Capture the cell that displays the provided text and extract its (X, Y) central coordinate. 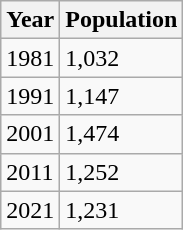
1981 (30, 58)
1,231 (122, 210)
2011 (30, 172)
2001 (30, 134)
1,474 (122, 134)
Population (122, 20)
1,032 (122, 58)
1991 (30, 96)
1,147 (122, 96)
1,252 (122, 172)
Year (30, 20)
2021 (30, 210)
